Find where the given text appears and provide that cell's center as [X, Y] coordinate. 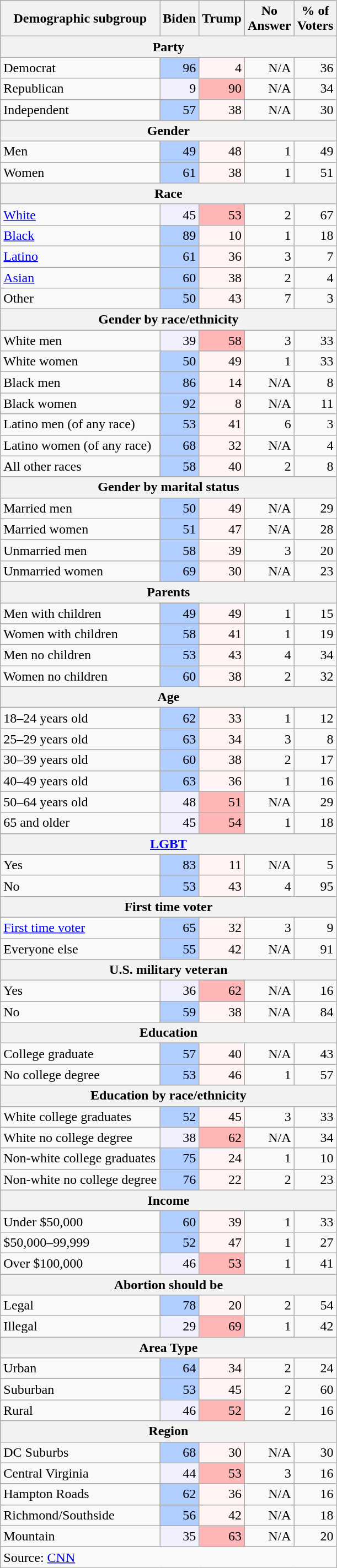
Age [169, 697]
All other races [81, 466]
Region [169, 1431]
Asian [81, 277]
Race [169, 193]
Illegal [81, 1327]
22 [222, 1179]
Other [81, 299]
92 [180, 403]
59 [180, 1012]
67 [315, 214]
Black [81, 235]
Latino [81, 256]
65 [180, 928]
Trump [222, 19]
Independent [81, 110]
Black men [81, 382]
Biden [180, 19]
75 [180, 1159]
Married men [81, 508]
Parents [169, 592]
No college degree [81, 1075]
Mountain [81, 1536]
Source: CNN [169, 1557]
Under $50,000 [81, 1221]
12 [315, 718]
Democrat [81, 68]
91 [315, 949]
White men [81, 341]
Black women [81, 403]
5 [315, 865]
White women [81, 362]
40–49 years old [81, 781]
96 [180, 68]
Urban [81, 1368]
Non-white no college degree [81, 1179]
Rural [81, 1410]
Richmond/Southside [81, 1515]
Latino men (of any race) [81, 424]
Latino women (of any race) [81, 445]
56 [180, 1515]
Gender [169, 131]
LGBT [169, 844]
Women no children [81, 676]
Non-white college graduates [81, 1159]
Married women [81, 529]
Gender by race/ethnicity [169, 320]
U.S. military veteran [169, 970]
White [81, 214]
78 [180, 1306]
35 [180, 1536]
Area Type [169, 1348]
25–29 years old [81, 739]
Education [169, 1033]
84 [315, 1012]
Abortion should be [169, 1285]
28 [315, 529]
Men with children [81, 613]
44 [180, 1473]
64 [180, 1368]
Party [169, 47]
Women [81, 173]
DC Suburbs [81, 1452]
95 [315, 886]
76 [180, 1179]
Republican [81, 89]
Men [81, 152]
55 [180, 949]
Unmarried women [81, 571]
Hampton Roads [81, 1494]
Education by race/ethnicity [169, 1096]
14 [222, 382]
% ofVoters [315, 19]
Income [169, 1200]
White college graduates [81, 1117]
Legal [81, 1306]
Central Virginia [81, 1473]
Women with children [81, 634]
86 [180, 382]
15 [315, 613]
6 [269, 424]
90 [222, 89]
College graduate [81, 1054]
Men no children [81, 655]
89 [180, 235]
NoAnswer [269, 19]
White no college degree [81, 1138]
Demographic subgroup [81, 19]
83 [180, 865]
Over $100,000 [81, 1263]
65 and older [81, 823]
17 [315, 760]
30–39 years old [81, 760]
19 [315, 634]
18–24 years old [81, 718]
Gender by marital status [169, 487]
Suburban [81, 1389]
50–64 years old [81, 802]
Everyone else [81, 949]
$50,000–99,999 [81, 1242]
Unmarried men [81, 550]
27 [315, 1242]
